Search for the cell housing the specified text and yield its [X, Y] center coordinate. 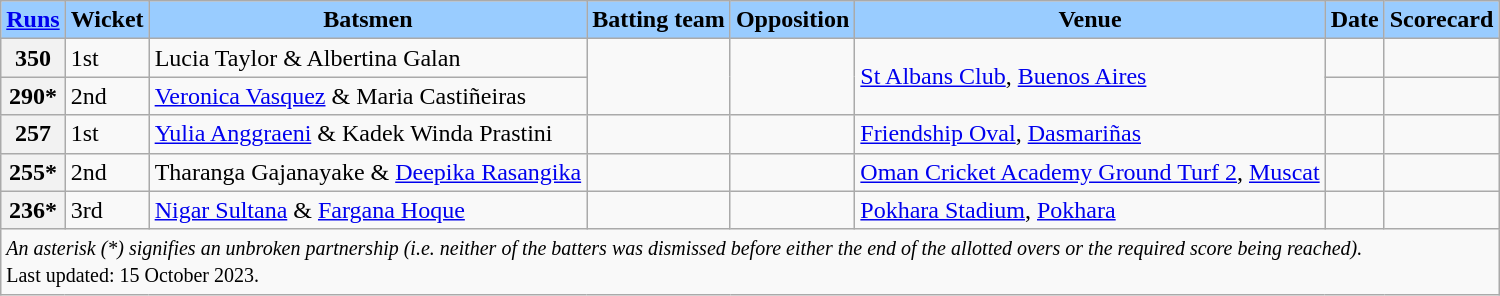
Pokhara Stadium, Pokhara [1090, 210]
236* [33, 210]
Venue [1090, 20]
3rd [107, 210]
255* [33, 172]
Tharanga Gajanayake & Deepika Rasangika [368, 172]
Batsmen [368, 20]
Veronica Vasquez & Maria Castiñeiras [368, 96]
350 [33, 58]
Batting team [659, 20]
Wicket [107, 20]
Scorecard [1442, 20]
Nigar Sultana & Fargana Hoque [368, 210]
Yulia Anggraeni & Kadek Winda Prastini [368, 134]
Opposition [792, 20]
Oman Cricket Academy Ground Turf 2, Muscat [1090, 172]
290* [33, 96]
Lucia Taylor & Albertina Galan [368, 58]
St Albans Club, Buenos Aires [1090, 77]
Date [1354, 20]
Friendship Oval, Dasmariñas [1090, 134]
Runs [33, 20]
257 [33, 134]
